Search for the cell housing the specified text and yield its (x, y) center coordinate. 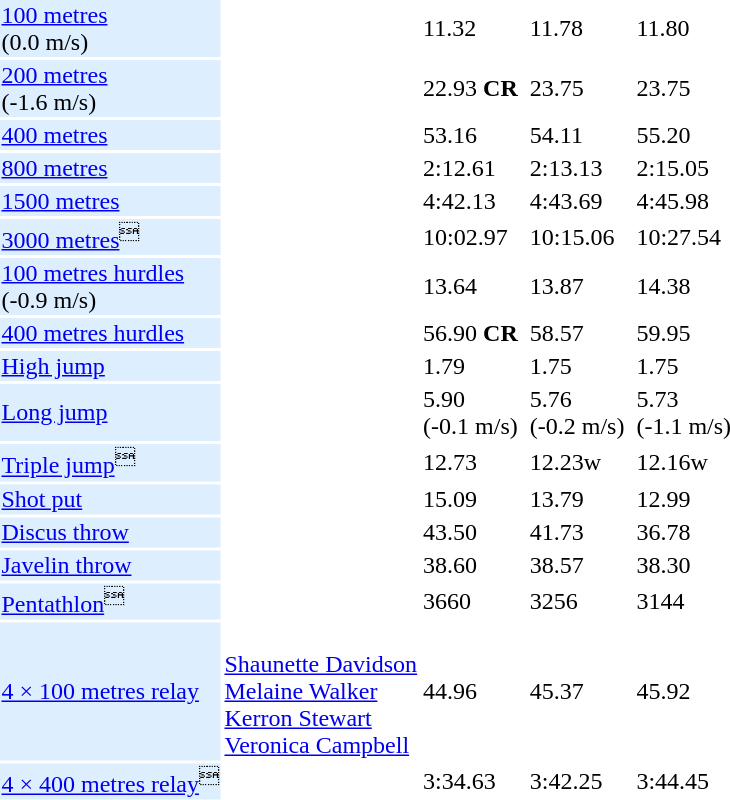
15.09 (471, 499)
4:42.13 (471, 201)
Shot put (110, 499)
Discus throw (110, 532)
Javelin throw (110, 565)
4:43.69 (577, 201)
10:15.06 (577, 237)
400 metres (110, 135)
13.87 (577, 286)
High jump (110, 366)
Triple jump (110, 462)
3256 (577, 601)
2:12.61 (471, 168)
3660 (471, 601)
1.75 (577, 366)
41.73 (577, 532)
56.90 CR (471, 333)
100 metres (0.0 m/s) (110, 28)
23.75 (577, 88)
3:42.25 (577, 781)
12.23w (577, 462)
54.11 (577, 135)
Shaunette Davidson Melaine Walker Kerron Stewart Veronica Campbell (321, 691)
4 × 400 metres relay (110, 781)
22.93 CR (471, 88)
38.60 (471, 565)
13.79 (577, 499)
10:02.97 (471, 237)
100 metres hurdles (-0.9 m/s) (110, 286)
44.96 (471, 691)
1.79 (471, 366)
Long jump (110, 412)
5.76 (-0.2 m/s) (577, 412)
1500 metres (110, 201)
4 × 100 metres relay (110, 691)
11.78 (577, 28)
58.57 (577, 333)
38.57 (577, 565)
43.50 (471, 532)
3:34.63 (471, 781)
45.37 (577, 691)
53.16 (471, 135)
11.32 (471, 28)
2:13.13 (577, 168)
12.73 (471, 462)
Pentathlon (110, 601)
200 metres (-1.6 m/s) (110, 88)
13.64 (471, 286)
400 metres hurdles (110, 333)
3000 metres (110, 237)
5.90 (-0.1 m/s) (471, 412)
800 metres (110, 168)
